Identify which cell holds the provided text, then report its [X, Y] central coordinate. 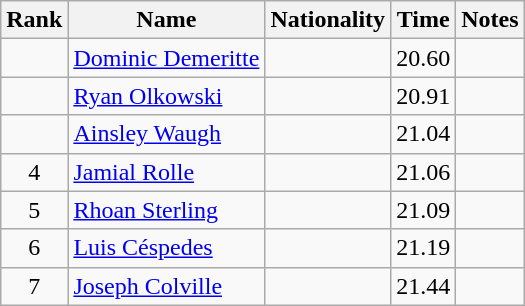
Dominic Demeritte [166, 58]
20.60 [424, 58]
Ryan Olkowski [166, 96]
21.04 [424, 134]
5 [34, 210]
21.19 [424, 248]
21.09 [424, 210]
Ainsley Waugh [166, 134]
7 [34, 286]
20.91 [424, 96]
Jamial Rolle [166, 172]
21.44 [424, 286]
Joseph Colville [166, 286]
Name [166, 20]
Luis Céspedes [166, 248]
Rhoan Sterling [166, 210]
Rank [34, 20]
21.06 [424, 172]
4 [34, 172]
Notes [490, 20]
Nationality [328, 20]
6 [34, 248]
Time [424, 20]
